Determine the (x, y) coordinate at the center of the cell enclosing the given text.  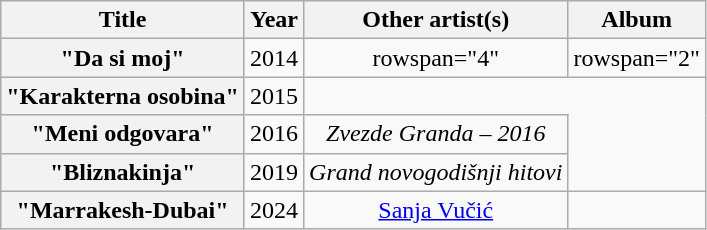
Year (274, 20)
2024 (274, 210)
"Meni odgovara" (123, 134)
"Da si moj" (123, 58)
rowspan="4" (436, 58)
Zvezde Granda – 2016 (436, 134)
"Marrakesh-Dubai" (123, 210)
Sanja Vučić (436, 210)
"Karakterna osobina" (123, 96)
Grand novogodišnji hitovi (436, 172)
2014 (274, 58)
2019 (274, 172)
2016 (274, 134)
Title (123, 20)
2015 (274, 96)
"Bliznakinja" (123, 172)
Album (637, 20)
Other artist(s) (436, 20)
rowspan="2" (637, 58)
